Return the [X, Y] coordinate for the center point of the cell that contains the specified text.  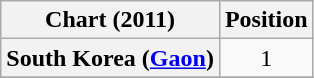
1 [266, 58]
South Korea (Gaon) [110, 58]
Position [266, 20]
Chart (2011) [110, 20]
